From the cell containing the given text, extract its center point as (x, y) coordinate. 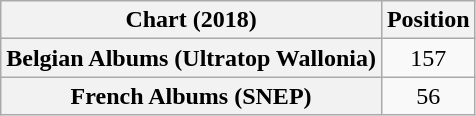
Position (428, 20)
French Albums (SNEP) (192, 96)
Belgian Albums (Ultratop Wallonia) (192, 58)
56 (428, 96)
157 (428, 58)
Chart (2018) (192, 20)
